Identify which cell holds the provided text, then report its (X, Y) central coordinate. 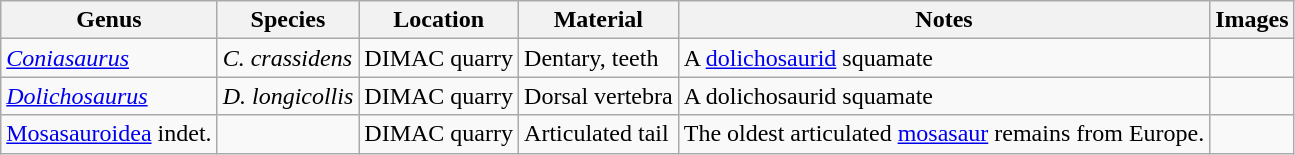
Material (599, 20)
C. crassidens (288, 58)
Location (439, 20)
Articulated tail (599, 134)
The oldest articulated mosasaur remains from Europe. (944, 134)
Mosasauroidea indet. (109, 134)
Images (1252, 20)
Notes (944, 20)
Species (288, 20)
D. longicollis (288, 96)
Genus (109, 20)
Dolichosaurus (109, 96)
Dorsal vertebra (599, 96)
Dentary, teeth (599, 58)
Coniasaurus (109, 58)
